Identify which cell holds the provided text, then report its (X, Y) central coordinate. 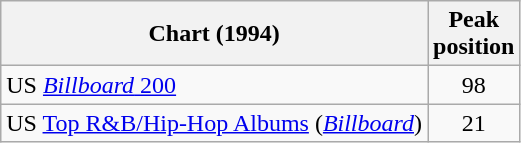
Peakposition (474, 34)
US Top R&B/Hip-Hop Albums (Billboard) (214, 123)
Chart (1994) (214, 34)
21 (474, 123)
98 (474, 85)
US Billboard 200 (214, 85)
